Detect which cell encompasses the target text, then output its (x, y) center coordinate. 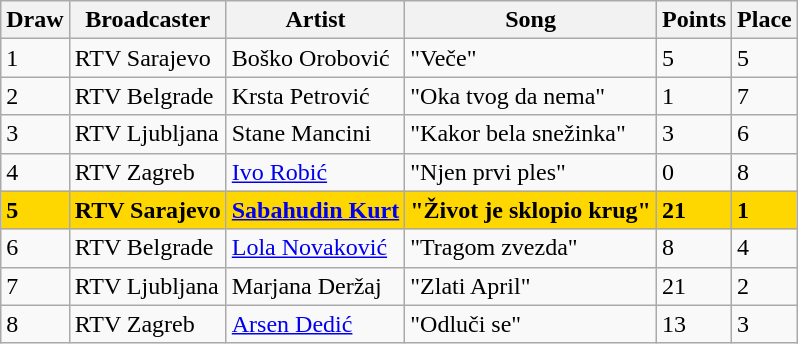
"Oka tvog da nema" (531, 96)
Boško Orobović (315, 58)
"Zlati April" (531, 286)
"Veče" (531, 58)
"Odluči se" (531, 324)
Song (531, 20)
Place (765, 20)
Marjana Deržaj (315, 286)
Stane Mancini (315, 134)
Artist (315, 20)
Arsen Dedić (315, 324)
"Tragom zvezda" (531, 248)
Draw (35, 20)
13 (694, 324)
"Kakor bela snežinka" (531, 134)
0 (694, 172)
Sabahudin Kurt (315, 210)
Ivo Robić (315, 172)
"Njen prvi ples" (531, 172)
Broadcaster (148, 20)
Points (694, 20)
"Život je sklopio krug" (531, 210)
Krsta Petrović (315, 96)
Lola Novaković (315, 248)
